For the text-containing cell, return its midpoint in [x, y] coordinate format. 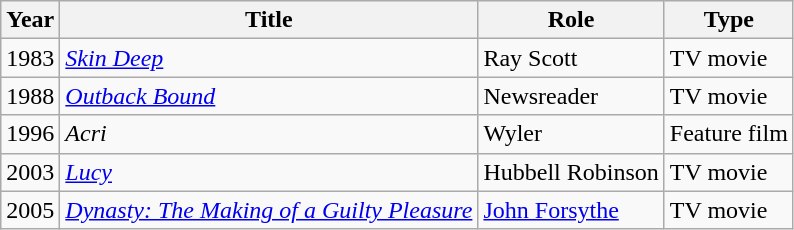
1983 [30, 58]
Ray Scott [571, 58]
Skin Deep [269, 58]
Lucy [269, 172]
Dynasty: The Making of a Guilty Pleasure [269, 210]
Role [571, 20]
Newsreader [571, 96]
Outback Bound [269, 96]
Title [269, 20]
Feature film [728, 134]
2003 [30, 172]
1988 [30, 96]
1996 [30, 134]
Acri [269, 134]
John Forsythe [571, 210]
Wyler [571, 134]
Hubbell Robinson [571, 172]
2005 [30, 210]
Type [728, 20]
Year [30, 20]
